Return the [X, Y] coordinate for the center point of the cell that contains the specified text.  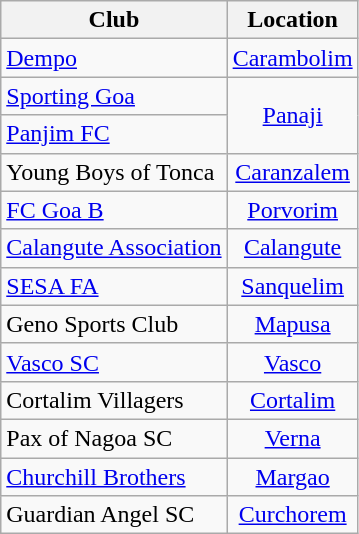
Carambolim [292, 58]
Verna [292, 438]
Margao [292, 477]
Dempo [114, 58]
Vasco [292, 362]
Mapusa [292, 324]
Pax of Nagoa SC [114, 438]
Panaji [292, 115]
Churchill Brothers [114, 477]
SESA FA [114, 286]
Vasco SC [114, 362]
Geno Sports Club [114, 324]
Sanquelim [292, 286]
Sporting Goa [114, 96]
Cortalim Villagers [114, 400]
Young Boys of Tonca [114, 172]
Calangute Association [114, 248]
Club [114, 20]
Curchorem [292, 515]
Location [292, 20]
Caranzalem [292, 172]
Calangute [292, 248]
Cortalim [292, 400]
Porvorim [292, 210]
Panjim FC [114, 134]
FC Goa B [114, 210]
Guardian Angel SC [114, 515]
